Return the (x, y) coordinate for the center point of the cell that contains the specified text.  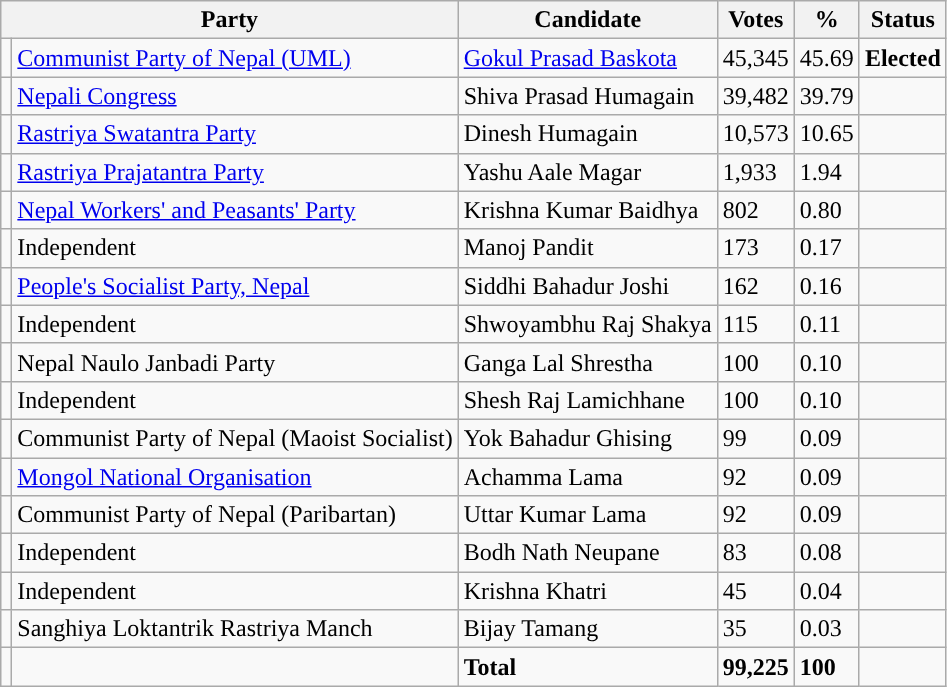
Uttar Kumar Lama (588, 515)
0.17 (826, 248)
Nepali Congress (235, 96)
Krishna Khatri (588, 591)
45.69 (826, 58)
0.04 (826, 591)
Candidate (588, 20)
Party (230, 20)
Ganga Lal Shrestha (588, 362)
Communist Party of Nepal (Maoist Socialist) (235, 438)
10.65 (826, 134)
0.03 (826, 629)
Sanghiya Loktantrik Rastriya Manch (235, 629)
35 (756, 629)
39,482 (756, 96)
Rastriya Swatantra Party (235, 134)
115 (756, 324)
Communist Party of Nepal (Paribartan) (235, 515)
173 (756, 248)
% (826, 20)
99 (756, 438)
1.94 (826, 172)
Yok Bahadur Ghising (588, 438)
Bijay Tamang (588, 629)
Nepal Workers' and Peasants' Party (235, 210)
Elected (902, 58)
Votes (756, 20)
0.08 (826, 553)
Krishna Kumar Baidhya (588, 210)
Bodh Nath Neupane (588, 553)
0.11 (826, 324)
Manoj Pandit (588, 248)
Shiva Prasad Humagain (588, 96)
1,933 (756, 172)
Yashu Aale Magar (588, 172)
Achamma Lama (588, 477)
0.80 (826, 210)
Gokul Prasad Baskota (588, 58)
Shwoyambhu Raj Shakya (588, 324)
People's Socialist Party, Nepal (235, 286)
Nepal Naulo Janbadi Party (235, 362)
Status (902, 20)
Shesh Raj Lamichhane (588, 400)
83 (756, 553)
Dinesh Humagain (588, 134)
10,573 (756, 134)
99,225 (756, 667)
Rastriya Prajatantra Party (235, 172)
802 (756, 210)
Siddhi Bahadur Joshi (588, 286)
45,345 (756, 58)
45 (756, 591)
39.79 (826, 96)
0.16 (826, 286)
Communist Party of Nepal (UML) (235, 58)
Total (588, 667)
162 (756, 286)
Mongol National Organisation (235, 477)
